Identify which cell holds the provided text, then report its (x, y) central coordinate. 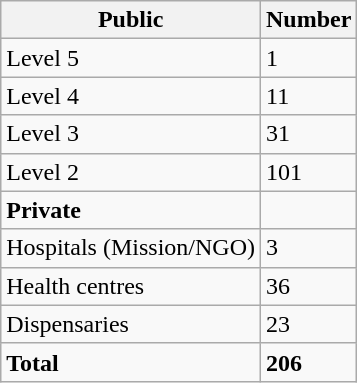
101 (308, 172)
206 (308, 362)
Private (131, 210)
Total (131, 362)
1 (308, 58)
Dispensaries (131, 324)
36 (308, 286)
11 (308, 96)
Level 2 (131, 172)
23 (308, 324)
Level 5 (131, 58)
3 (308, 248)
Level 3 (131, 134)
Hospitals (Mission/NGO) (131, 248)
Public (131, 20)
31 (308, 134)
Level 4 (131, 96)
Number (308, 20)
Health centres (131, 286)
